Output the [x, y] coordinate of the center of the cell containing the given text.  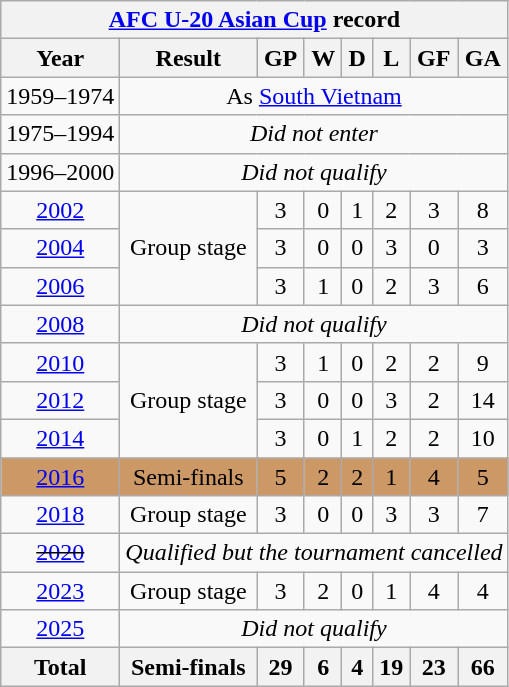
1959–1974 [60, 96]
Year [60, 58]
Did not enter [314, 134]
Result [188, 58]
8 [484, 210]
GP [281, 58]
10 [484, 438]
D [357, 58]
Total [60, 667]
2025 [60, 629]
2012 [60, 400]
GA [484, 58]
23 [434, 667]
29 [281, 667]
2018 [60, 515]
14 [484, 400]
19 [391, 667]
2023 [60, 591]
GF [434, 58]
L [391, 58]
Qualified but the tournament cancelled [314, 553]
2006 [60, 286]
2014 [60, 438]
2016 [60, 477]
2010 [60, 362]
66 [484, 667]
2004 [60, 248]
2002 [60, 210]
1975–1994 [60, 134]
7 [484, 515]
AFC U-20 Asian Cup record [254, 20]
W [323, 58]
2020 [60, 553]
1996–2000 [60, 172]
2008 [60, 324]
9 [484, 362]
As South Vietnam [314, 96]
